Return [x, y] of the center of cell containing provided text 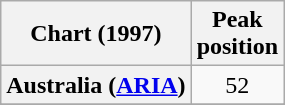
52 [237, 85]
Australia (ARIA) [96, 85]
Chart (1997) [96, 34]
Peakposition [237, 34]
